Detect which cell encompasses the target text, then output its [X, Y] center coordinate. 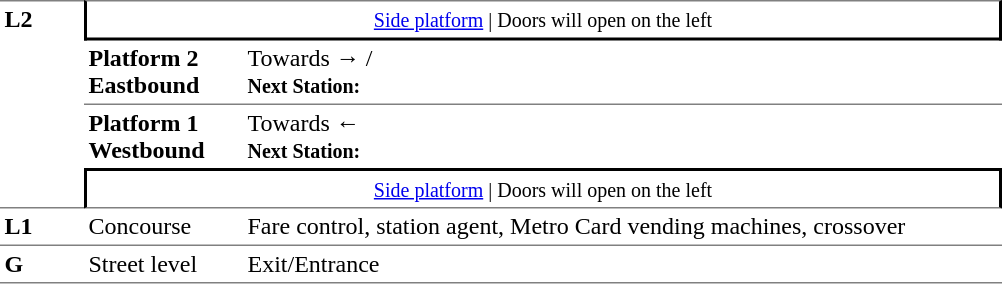
Platform 1Westbound [164, 136]
Street level [164, 264]
Towards ← Next Station: [622, 136]
Exit/Entrance [622, 264]
L1 [42, 226]
Towards → / Next Station: [622, 72]
G [42, 264]
L2 [42, 104]
Platform 2Eastbound [164, 72]
Concourse [164, 226]
Fare control, station agent, Metro Card vending machines, crossover [622, 226]
